Provide the (x, y) coordinate of the cell's center where the given text is located.  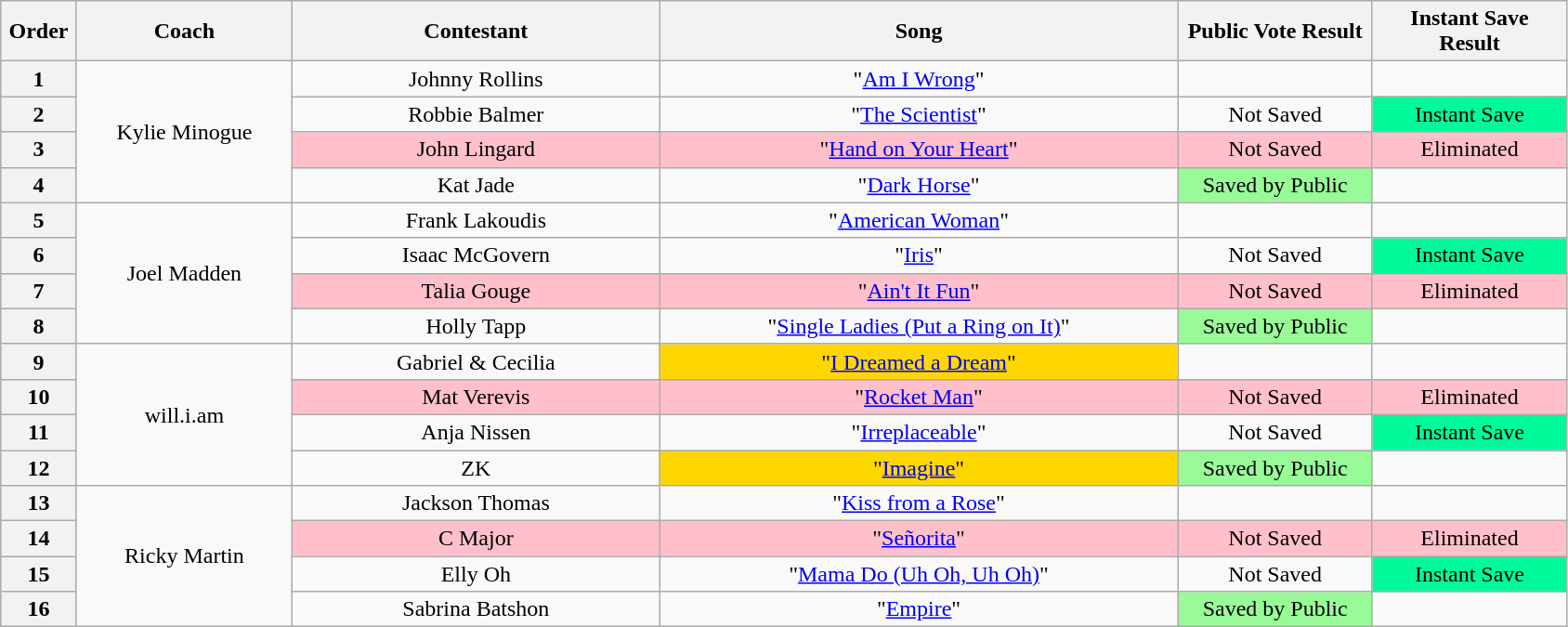
15 (39, 574)
Holly Tapp (476, 326)
Robbie Balmer (476, 114)
1 (39, 79)
Ricky Martin (184, 556)
Mat Verevis (476, 397)
"Dark Horse" (919, 185)
Talia Gouge (476, 291)
"Am I Wrong" (919, 79)
ZK (476, 467)
"Señorita" (919, 539)
10 (39, 397)
"Mama Do (Uh Oh, Uh Oh)" (919, 574)
Joel Madden (184, 273)
Public Vote Result (1274, 32)
3 (39, 150)
6 (39, 255)
"Single Ladies (Put a Ring on It)" (919, 326)
Gabriel & Cecilia (476, 361)
C Major (476, 539)
Coach (184, 32)
4 (39, 185)
Order (39, 32)
5 (39, 220)
"Iris" (919, 255)
"Empire" (919, 609)
Johnny Rollins (476, 79)
12 (39, 467)
Anja Nissen (476, 432)
Contestant (476, 32)
8 (39, 326)
John Lingard (476, 150)
Isaac McGovern (476, 255)
14 (39, 539)
"Kiss from a Rose" (919, 503)
9 (39, 361)
Sabrina Batshon (476, 609)
will.i.am (184, 414)
Frank Lakoudis (476, 220)
"I Dreamed a Dream" (919, 361)
"Irreplaceable" (919, 432)
7 (39, 291)
2 (39, 114)
Kat Jade (476, 185)
"The Scientist" (919, 114)
"American Woman" (919, 220)
"Imagine" (919, 467)
"Hand on Your Heart" (919, 150)
Instant Save Result (1470, 32)
16 (39, 609)
"Rocket Man" (919, 397)
Song (919, 32)
Jackson Thomas (476, 503)
Kylie Minogue (184, 132)
"Ain't It Fun" (919, 291)
Elly Oh (476, 574)
13 (39, 503)
11 (39, 432)
